Identify which cell holds the provided text, then report its (x, y) central coordinate. 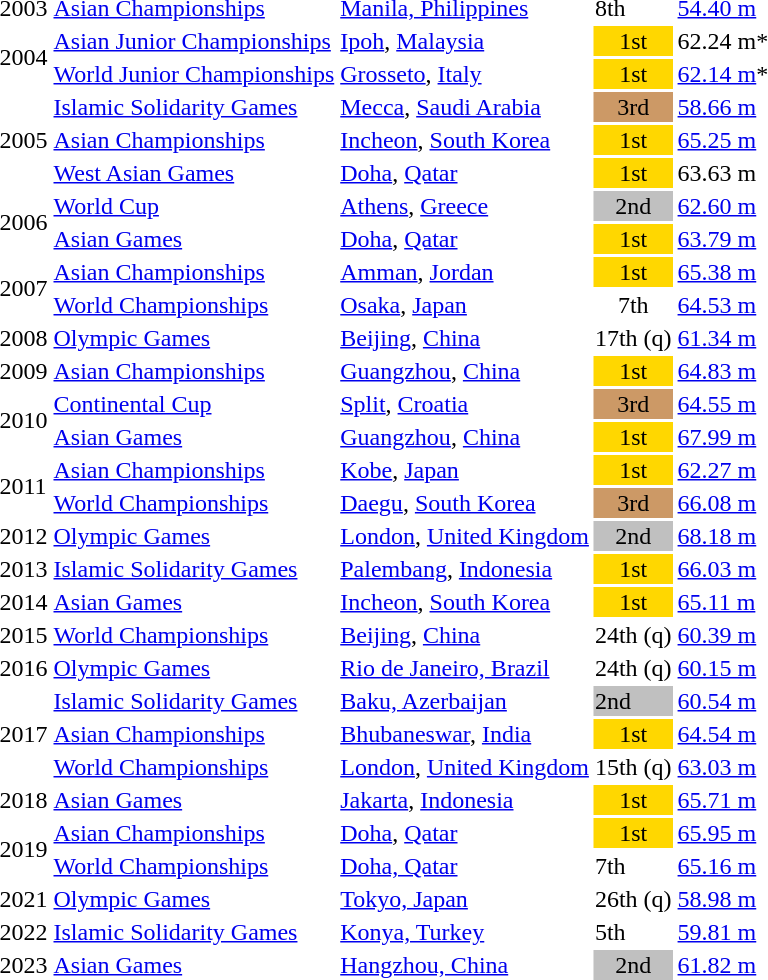
Kobe, Japan (465, 470)
Amman, Jordan (465, 272)
26th (q) (633, 899)
Osaka, Japan (465, 305)
Mecca, Saudi Arabia (465, 107)
Asian Junior Championships (194, 41)
Bhubaneswar, India (465, 734)
5th (633, 932)
West Asian Games (194, 173)
Konya, Turkey (465, 932)
Palembang, Indonesia (465, 569)
Hangzhou, China (465, 965)
Baku, Azerbaijan (465, 701)
17th (q) (633, 338)
Daegu, South Korea (465, 503)
Split, Croatia (465, 404)
Grosseto, Italy (465, 74)
15th (q) (633, 767)
Rio de Janeiro, Brazil (465, 668)
Ipoh, Malaysia (465, 41)
World Junior Championships (194, 74)
Continental Cup (194, 404)
World Cup (194, 206)
Jakarta, Indonesia (465, 800)
Tokyo, Japan (465, 899)
Athens, Greece (465, 206)
